Output the (x, y) coordinate of the center of the cell containing the given text.  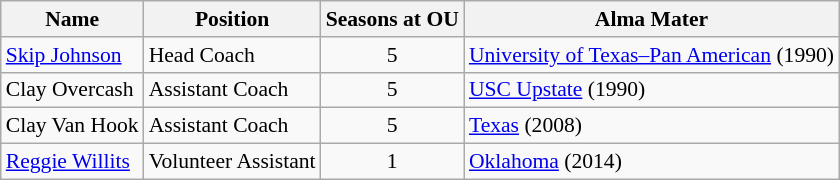
Alma Mater (652, 19)
University of Texas–Pan American (1990) (652, 55)
Skip Johnson (72, 55)
Reggie Willits (72, 162)
Volunteer Assistant (232, 162)
Head Coach (232, 55)
USC Upstate (1990) (652, 90)
Name (72, 19)
Texas (2008) (652, 126)
Clay Van Hook (72, 126)
Position (232, 19)
Clay Overcash (72, 90)
Oklahoma (2014) (652, 162)
Seasons at OU (392, 19)
1 (392, 162)
